Scan for the cell matching the given text and deliver its [x, y] coordinate at center. 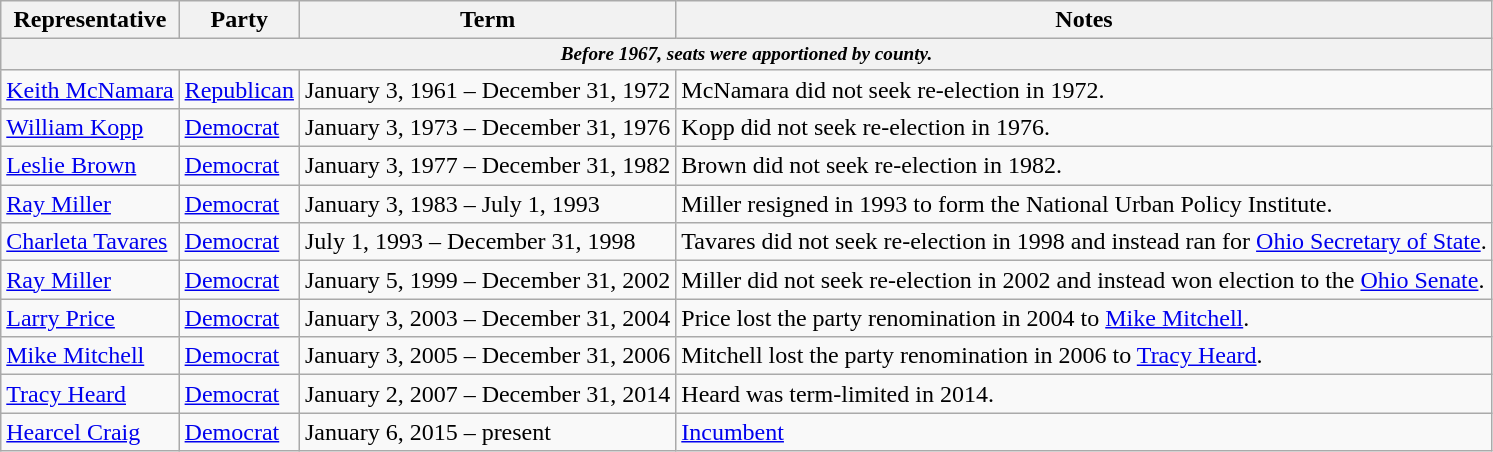
Before 1967, seats were apportioned by county. [746, 55]
Miller resigned in 1993 to form the National Urban Policy Institute. [1084, 204]
Brown did not seek re-election in 1982. [1084, 166]
January 3, 1973 – December 31, 1976 [487, 128]
January 2, 2007 – December 31, 2014 [487, 394]
Charleta Tavares [90, 242]
January 5, 1999 – December 31, 2002 [487, 280]
William Kopp [90, 128]
Tavares did not seek re-election in 1998 and instead ran for Ohio Secretary of State. [1084, 242]
January 3, 2005 – December 31, 2006 [487, 356]
January 3, 1961 – December 31, 1972 [487, 89]
Representative [90, 20]
Price lost the party renomination in 2004 to Mike Mitchell. [1084, 318]
Hearcel Craig [90, 432]
Miller did not seek re-election in 2002 and instead won election to the Ohio Senate. [1084, 280]
Kopp did not seek re-election in 1976. [1084, 128]
Keith McNamara [90, 89]
July 1, 1993 – December 31, 1998 [487, 242]
Notes [1084, 20]
January 3, 1983 – July 1, 1993 [487, 204]
Term [487, 20]
Party [239, 20]
January 3, 2003 – December 31, 2004 [487, 318]
McNamara did not seek re-election in 1972. [1084, 89]
Tracy Heard [90, 394]
Heard was term-limited in 2014. [1084, 394]
Mike Mitchell [90, 356]
Leslie Brown [90, 166]
January 6, 2015 – present [487, 432]
January 3, 1977 – December 31, 1982 [487, 166]
Republican [239, 89]
Mitchell lost the party renomination in 2006 to Tracy Heard. [1084, 356]
Incumbent [1084, 432]
Larry Price [90, 318]
